Pinpoint the cell where the given text exists, returning its [x, y] midpoint coordinate. 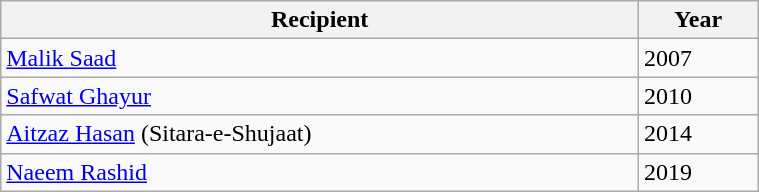
Year [698, 20]
2019 [698, 172]
2014 [698, 134]
2007 [698, 58]
Aitzaz Hasan (Sitara-e-Shujaat) [320, 134]
Naeem Rashid [320, 172]
Malik Saad [320, 58]
Recipient [320, 20]
2010 [698, 96]
Safwat Ghayur [320, 96]
